From the cell containing the given text, extract its center point as [x, y] coordinate. 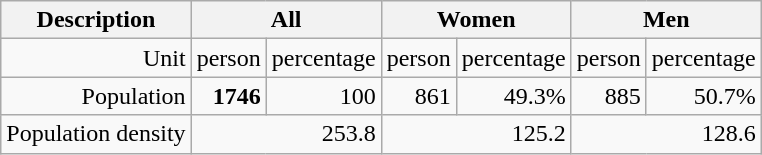
861 [418, 96]
Men [666, 20]
Women [476, 20]
Unit [96, 58]
Description [96, 20]
128.6 [666, 134]
885 [608, 96]
49.3% [514, 96]
125.2 [476, 134]
100 [324, 96]
All [286, 20]
Population density [96, 134]
50.7% [704, 96]
253.8 [286, 134]
Population [96, 96]
1746 [228, 96]
